Capture the cell that displays the provided text and extract its [X, Y] central coordinate. 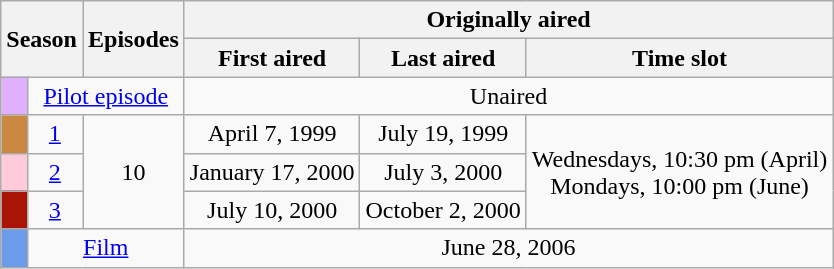
June 28, 2006 [508, 248]
July 19, 1999 [443, 134]
2 [54, 172]
April 7, 1999 [272, 134]
1 [54, 134]
Season [42, 39]
January 17, 2000 [272, 172]
3 [54, 210]
Pilot episode [106, 96]
July 10, 2000 [272, 210]
October 2, 2000 [443, 210]
Originally aired [508, 20]
10 [133, 172]
Film [106, 248]
Unaired [508, 96]
Wednesdays, 10:30 pm (April)Mondays, 10:00 pm (June) [679, 172]
Time slot [679, 58]
Episodes [133, 39]
July 3, 2000 [443, 172]
Last aired [443, 58]
First aired [272, 58]
